Find where the given text appears and provide that cell's center as [X, Y] coordinate. 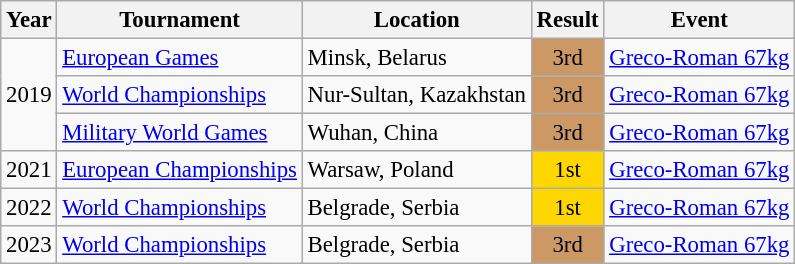
Wuhan, China [416, 133]
Tournament [180, 20]
European Games [180, 58]
Nur-Sultan, Kazakhstan [416, 95]
European Championships [180, 170]
2022 [29, 208]
2021 [29, 170]
Event [700, 20]
2019 [29, 96]
Warsaw, Poland [416, 170]
Location [416, 20]
Minsk, Belarus [416, 58]
Result [568, 20]
Year [29, 20]
2023 [29, 245]
Military World Games [180, 133]
